For the text-containing cell, return its midpoint in (x, y) coordinate format. 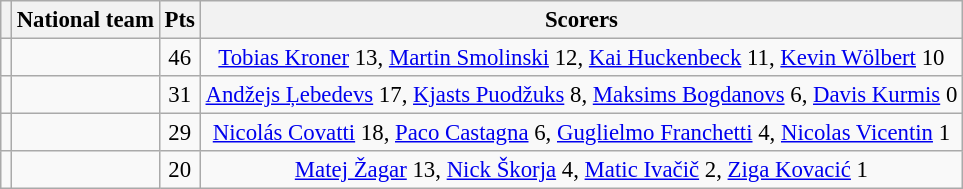
Nicolás Covatti 18, Paco Castagna 6, Guglielmo Franchetti 4, Nicolas Vicentin 1 (581, 133)
Tobias Kroner 13, Martin Smolinski 12, Kai Huckenbeck 11, Kevin Wölbert 10 (581, 58)
46 (180, 58)
Andžejs Ļebedevs 17, Kjasts Puodžuks 8, Maksims Bogdanovs 6, Davis Kurmis 0 (581, 95)
National team (85, 20)
29 (180, 133)
Pts (180, 20)
31 (180, 95)
Scorers (581, 20)
20 (180, 170)
Matej Žagar 13, Nick Škorja 4, Matic Ivačič 2, Ziga Kovacić 1 (581, 170)
